Pinpoint the cell where the given text exists, returning its [X, Y] midpoint coordinate. 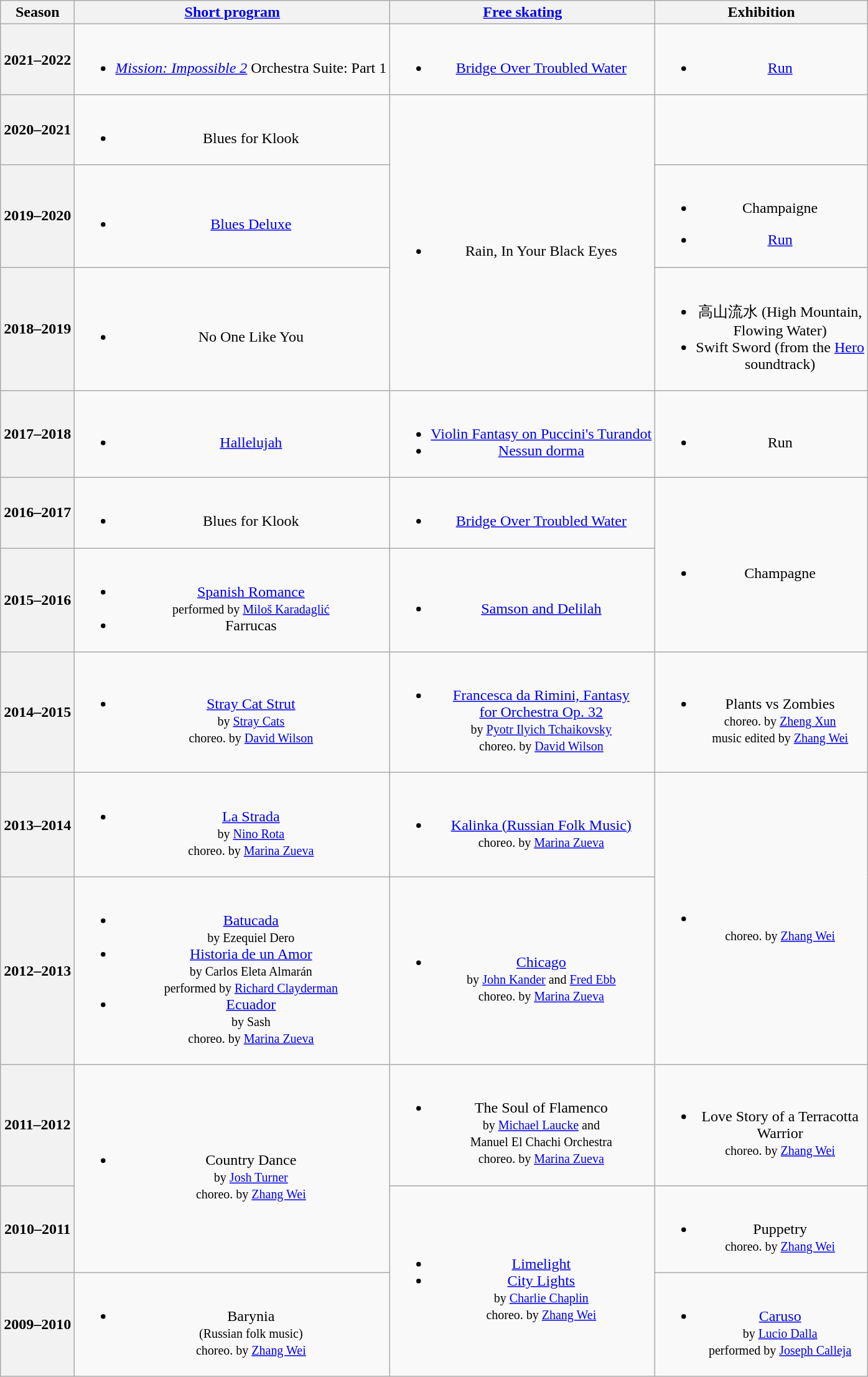
Samson and Delilah [523, 600]
Exhibition [762, 12]
Short program [233, 12]
Chicago by John Kander and Fred Ebb choreo. by Marina Zueva [523, 971]
choreo. by Zhang Wei [762, 918]
Blues Deluxe [233, 216]
Champagne [762, 565]
The Soul of Flamenco by Michael Laucke and Manuel El Chachi Orchestra choreo. by Marina Zueva [523, 1125]
Caruso by Lucio Dalla performed by Joseph Calleja [762, 1324]
2021–2022 [37, 60]
2018–2019 [37, 329]
高山流水 (High Mountain, Flowing Water)Swift Sword (from the Hero soundtrack) [762, 329]
2010–2011 [37, 1229]
Barynia (Russian folk music) choreo. by Zhang Wei [233, 1324]
Free skating [523, 12]
Plants vs Zombies choreo. by Zheng Xun music edited by Zhang Wei [762, 712]
Spanish Romance performed by Miloš Karadaglić Farrucas [233, 600]
2016–2017 [37, 513]
Mission: Impossible 2 Orchestra Suite: Part 1 [233, 60]
Kalinka (Russian Folk Music) choreo. by Marina Zueva [523, 825]
Love Story of a Terracotta Warrior choreo. by Zhang Wei [762, 1125]
2020–2021 [37, 129]
Stray Cat Strut by Stray Cats choreo. by David Wilson [233, 712]
2017–2018 [37, 434]
2015–2016 [37, 600]
LimelightCity Lights by Charlie Chaplin choreo. by Zhang Wei [523, 1281]
2011–2012 [37, 1125]
Violin Fantasy on Puccini's Turandot Nessun dorma [523, 434]
Puppetry choreo. by Zhang Wei [762, 1229]
2012–2013 [37, 971]
Batucada by Ezequiel Dero Historia de un Amor by Carlos Eleta Almarán performed by Richard Clayderman Ecuador by Sash choreo. by Marina Zueva [233, 971]
Hallelujah [233, 434]
2009–2010 [37, 1324]
Champaigne Run [762, 216]
Season [37, 12]
2013–2014 [37, 825]
La Strada by Nino Rota choreo. by Marina Zueva [233, 825]
Francesca da Rimini, Fantasy for Orchestra Op. 32 by Pyotr Ilyich Tchaikovskychoreo. by David Wilson [523, 712]
No One Like You [233, 329]
Country Dance by Josh Turner choreo. by Zhang Wei [233, 1169]
Rain, In Your Black Eyes [523, 243]
2014–2015 [37, 712]
2019–2020 [37, 216]
